Pinpoint the cell where the given text exists, returning its [X, Y] midpoint coordinate. 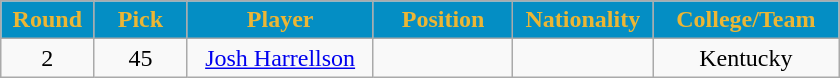
Pick [140, 20]
Kentucky [746, 58]
Josh Harrellson [280, 58]
Player [280, 20]
College/Team [746, 20]
Round [48, 20]
Position [443, 20]
2 [48, 58]
Nationality [583, 20]
45 [140, 58]
